Detect which cell encompasses the target text, then output its (x, y) center coordinate. 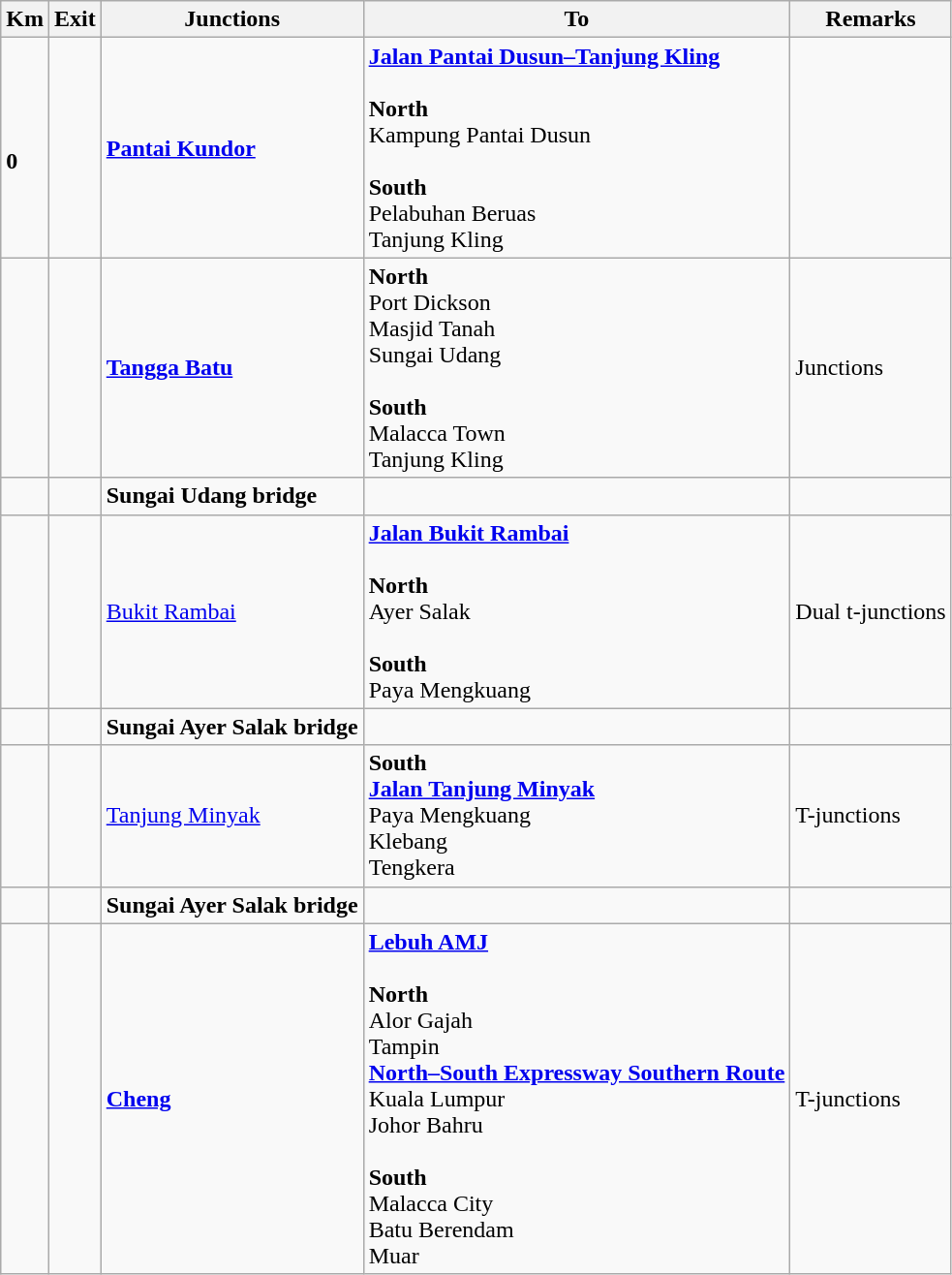
Sungai Udang bridge (232, 496)
To (577, 19)
Jalan Pantai Dusun–Tanjung KlingNorthKampung Pantai DusunSouthPelabuhan BeruasTanjung Kling (577, 147)
Bukit Rambai (232, 611)
Pantai Kundor (232, 147)
South Jalan Tanjung MinyakPaya MengkuangKlebangTengkera (577, 816)
Lebuh AMJNorth Alor Gajah Tampin North–South Expressway Southern RouteKuala LumpurJohor BahruSouth Malacca City Batu Berendam Muar (577, 1099)
Dual t-junctions (871, 611)
0 (25, 147)
North Port Dickson Masjid Tanah Sungai UdangSouth Malacca Town Tanjung Kling (577, 368)
Cheng (232, 1099)
Exit (75, 19)
Jalan Bukit RambaiNorthAyer SalakSouthPaya Mengkuang (577, 611)
Remarks (871, 19)
Km (25, 19)
Tanjung Minyak (232, 816)
Tangga Batu (232, 368)
